Pinpoint the cell where the given text exists, returning its (x, y) midpoint coordinate. 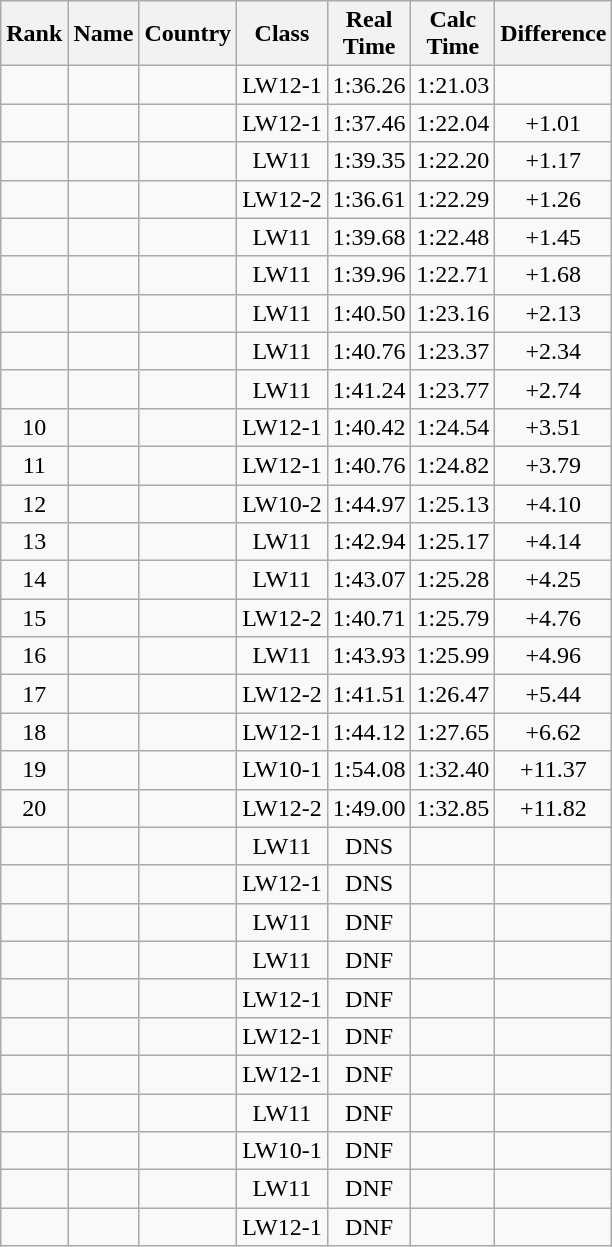
12 (34, 503)
+4.76 (554, 618)
+1.01 (554, 123)
+3.51 (554, 427)
+1.68 (554, 275)
1:44.97 (369, 503)
1:22.29 (453, 199)
1:27.65 (453, 732)
+3.79 (554, 465)
15 (34, 618)
1:43.07 (369, 580)
1:44.12 (369, 732)
+4.96 (554, 656)
1:49.00 (369, 808)
+1.26 (554, 199)
Name (104, 34)
1:40.50 (369, 313)
16 (34, 656)
1:39.35 (369, 161)
CalcTime (453, 34)
1:54.08 (369, 770)
1:25.79 (453, 618)
1:24.54 (453, 427)
Country (188, 34)
1:23.37 (453, 351)
1:25.28 (453, 580)
+11.82 (554, 808)
1:32.40 (453, 770)
1:21.03 (453, 85)
+2.13 (554, 313)
10 (34, 427)
1:22.04 (453, 123)
+2.74 (554, 389)
RealTime (369, 34)
+2.34 (554, 351)
1:23.77 (453, 389)
11 (34, 465)
1:41.51 (369, 694)
+4.10 (554, 503)
1:24.82 (453, 465)
1:22.48 (453, 237)
1:25.17 (453, 542)
1:36.61 (369, 199)
Difference (554, 34)
LW10-2 (282, 503)
+6.62 (554, 732)
1:43.93 (369, 656)
+1.17 (554, 161)
1:22.71 (453, 275)
+11.37 (554, 770)
1:40.42 (369, 427)
1:25.99 (453, 656)
1:39.68 (369, 237)
1:41.24 (369, 389)
+4.14 (554, 542)
Rank (34, 34)
1:26.47 (453, 694)
1:42.94 (369, 542)
1:22.20 (453, 161)
1:25.13 (453, 503)
18 (34, 732)
1:23.16 (453, 313)
+4.25 (554, 580)
1:36.26 (369, 85)
1:40.71 (369, 618)
1:37.46 (369, 123)
17 (34, 694)
20 (34, 808)
Class (282, 34)
1:39.96 (369, 275)
1:32.85 (453, 808)
14 (34, 580)
19 (34, 770)
+5.44 (554, 694)
13 (34, 542)
+1.45 (554, 237)
